From the cell containing the given text, extract its center point as [x, y] coordinate. 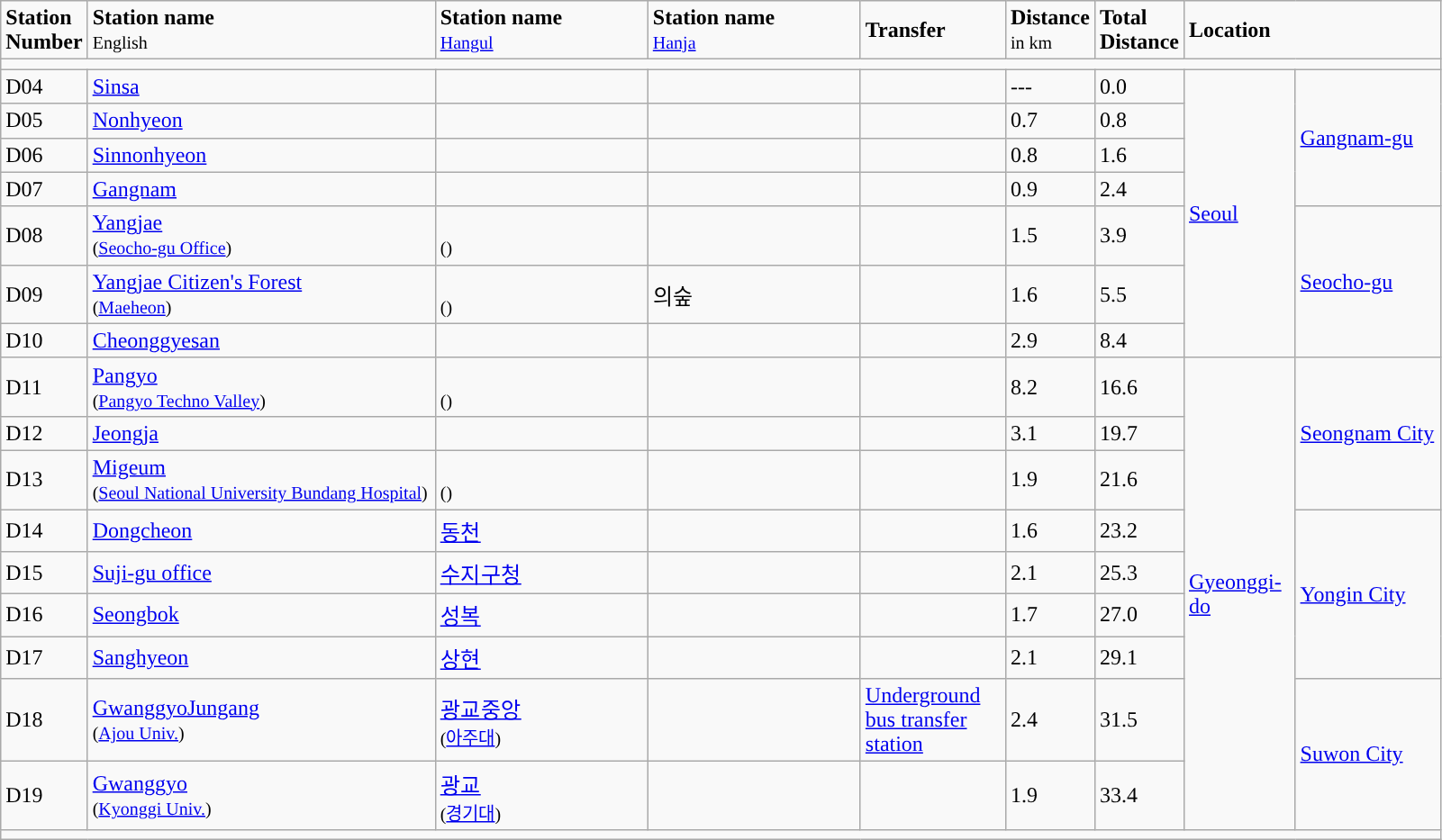
Nonhyeon [261, 121]
상현 [541, 657]
성복 [541, 616]
--- [1050, 86]
Yongin City [1367, 594]
0.9 [1050, 189]
23.2 [1138, 531]
D14 [44, 531]
D11 [44, 387]
Gangnam-gu [1367, 138]
Gyeonggi-do [1239, 593]
Yangjae(Seocho-gu Office) [261, 236]
Suwon City [1367, 754]
D07 [44, 189]
Underground bus transfer station [933, 720]
Gwanggyo(Kyonggi Univ.) [261, 796]
GwanggyoJungang (Ajou Univ.) [261, 720]
Gangnam [261, 189]
3.1 [1050, 433]
31.5 [1138, 720]
광교중앙(아주대) [541, 720]
27.0 [1138, 616]
1.5 [1050, 236]
D08 [44, 236]
D15 [44, 573]
Sinnonhyeon [261, 155]
D05 [44, 121]
8.2 [1050, 387]
Seoul [1239, 213]
2.9 [1050, 340]
D13 [44, 479]
Suji-gu office [261, 573]
Seocho-gu [1367, 282]
8.4 [1138, 340]
0.7 [1050, 121]
29.1 [1138, 657]
5.5 [1138, 294]
Location [1311, 31]
D18 [44, 720]
수지구청 [541, 573]
Seongnam City [1367, 433]
Dongcheon [261, 531]
16.6 [1138, 387]
D09 [44, 294]
Sanghyeon [261, 657]
의숲 [754, 294]
25.3 [1138, 573]
19.7 [1138, 433]
Station nameHanja [754, 31]
D04 [44, 86]
Migeum(Seoul National University Bundang Hospital) [261, 479]
Station nameHangul [541, 31]
D12 [44, 433]
33.4 [1138, 796]
Cheonggyesan [261, 340]
D17 [44, 657]
Jeongja [261, 433]
Yangjae Citizen's Forest(Maeheon) [261, 294]
3.9 [1138, 236]
StationNumber [44, 31]
D06 [44, 155]
21.6 [1138, 479]
Pangyo(Pangyo Techno Valley) [261, 387]
Transfer [933, 31]
Seongbok [261, 616]
1.7 [1050, 616]
TotalDistance [1138, 31]
D10 [44, 340]
Sinsa [261, 86]
광교(경기대) [541, 796]
D19 [44, 796]
Distancein km [1050, 31]
0.0 [1138, 86]
D16 [44, 616]
Station nameEnglish [261, 31]
동천 [541, 531]
